Detect which cell encompasses the target text, then output its [X, Y] center coordinate. 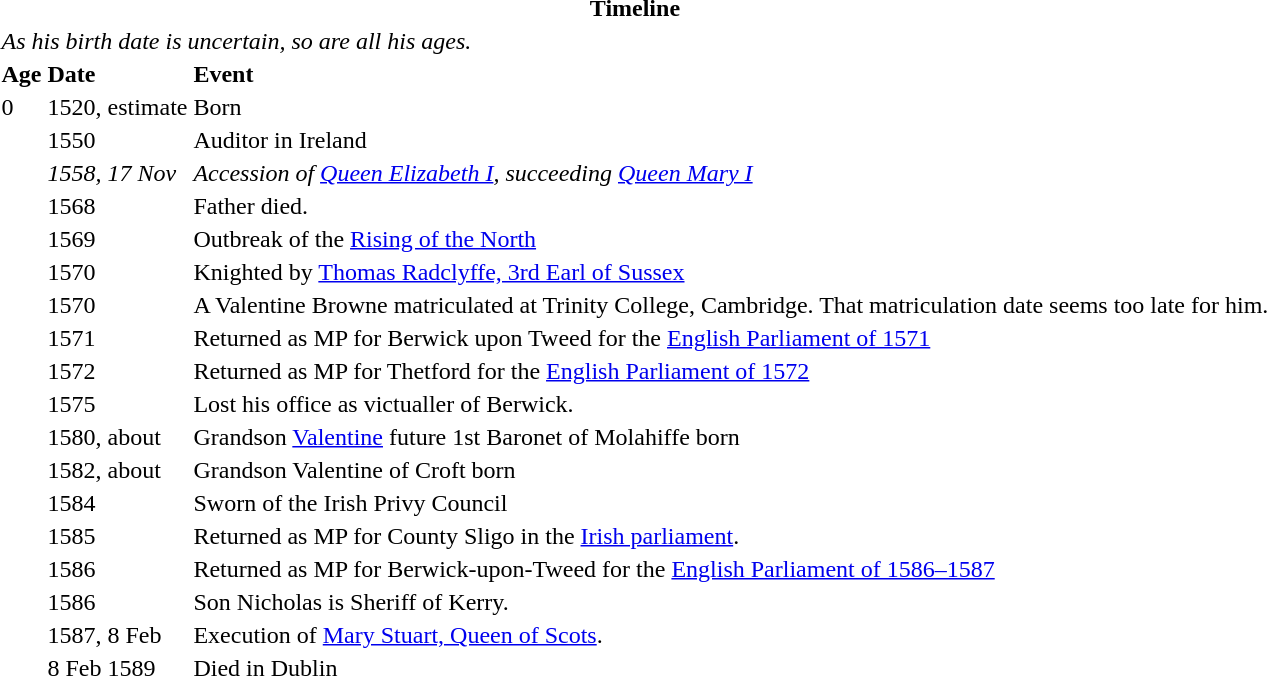
1558, 17 Nov [118, 173]
1569 [118, 239]
1572 [118, 371]
1584 [118, 503]
1575 [118, 404]
1550 [118, 140]
Date [118, 74]
1568 [118, 206]
Age [22, 74]
0 [22, 107]
1585 [118, 536]
1520, estimate [118, 107]
1587, 8 Feb [118, 635]
1580, about [118, 437]
1571 [118, 338]
1582, about [118, 470]
